Pinpoint the cell where the given text exists, returning its (x, y) midpoint coordinate. 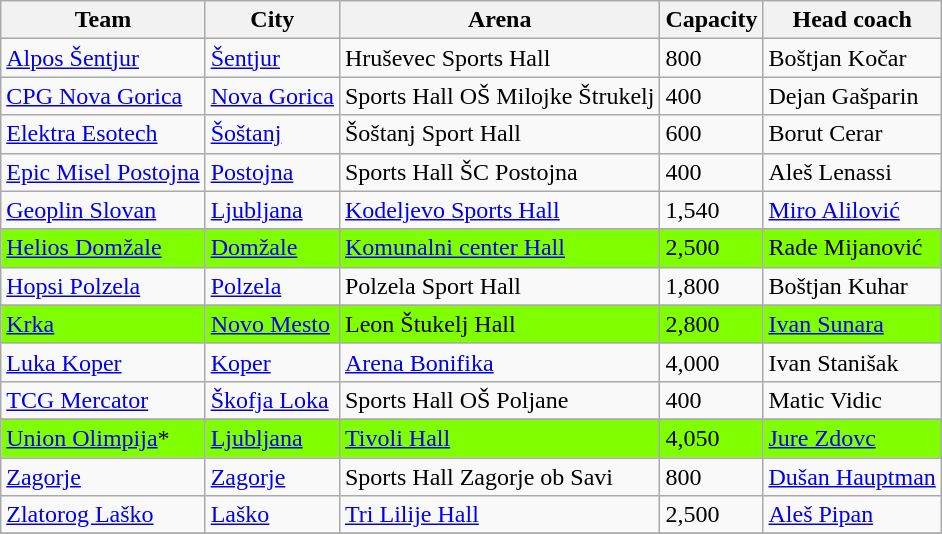
Capacity (712, 20)
4,050 (712, 438)
Luka Koper (103, 362)
Sports Hall Zagorje ob Savi (499, 477)
Aleš Lenassi (852, 172)
TCG Mercator (103, 400)
Rade Mijanović (852, 248)
Novo Mesto (272, 324)
Hruševec Sports Hall (499, 58)
Team (103, 20)
Nova Gorica (272, 96)
Dušan Hauptman (852, 477)
Borut Cerar (852, 134)
Sports Hall OŠ Poljane (499, 400)
Sports Hall ŠC Postojna (499, 172)
Union Olimpija* (103, 438)
Ivan Stanišak (852, 362)
City (272, 20)
Arena (499, 20)
Šentjur (272, 58)
4,000 (712, 362)
Koper (272, 362)
Dejan Gašparin (852, 96)
Boštjan Kočar (852, 58)
Krka (103, 324)
Šoštanj Sport Hall (499, 134)
Arena Bonifika (499, 362)
Geoplin Slovan (103, 210)
1,800 (712, 286)
1,540 (712, 210)
CPG Nova Gorica (103, 96)
Epic Misel Postojna (103, 172)
600 (712, 134)
Miro Alilović (852, 210)
Helios Domžale (103, 248)
Head coach (852, 20)
2,800 (712, 324)
Zlatorog Laško (103, 515)
Leon Štukelj Hall (499, 324)
Aleš Pipan (852, 515)
Hopsi Polzela (103, 286)
Postojna (272, 172)
Polzela (272, 286)
Laško (272, 515)
Boštjan Kuhar (852, 286)
Tri Lilije Hall (499, 515)
Škofja Loka (272, 400)
Komunalni center Hall (499, 248)
Šoštanj (272, 134)
Matic Vidic (852, 400)
Elektra Esotech (103, 134)
Polzela Sport Hall (499, 286)
Sports Hall OŠ Milojke Štrukelj (499, 96)
Alpos Šentjur (103, 58)
Tivoli Hall (499, 438)
Domžale (272, 248)
Jure Zdovc (852, 438)
Kodeljevo Sports Hall (499, 210)
Ivan Sunara (852, 324)
